Scan for the cell matching the given text and deliver its (X, Y) coordinate at center. 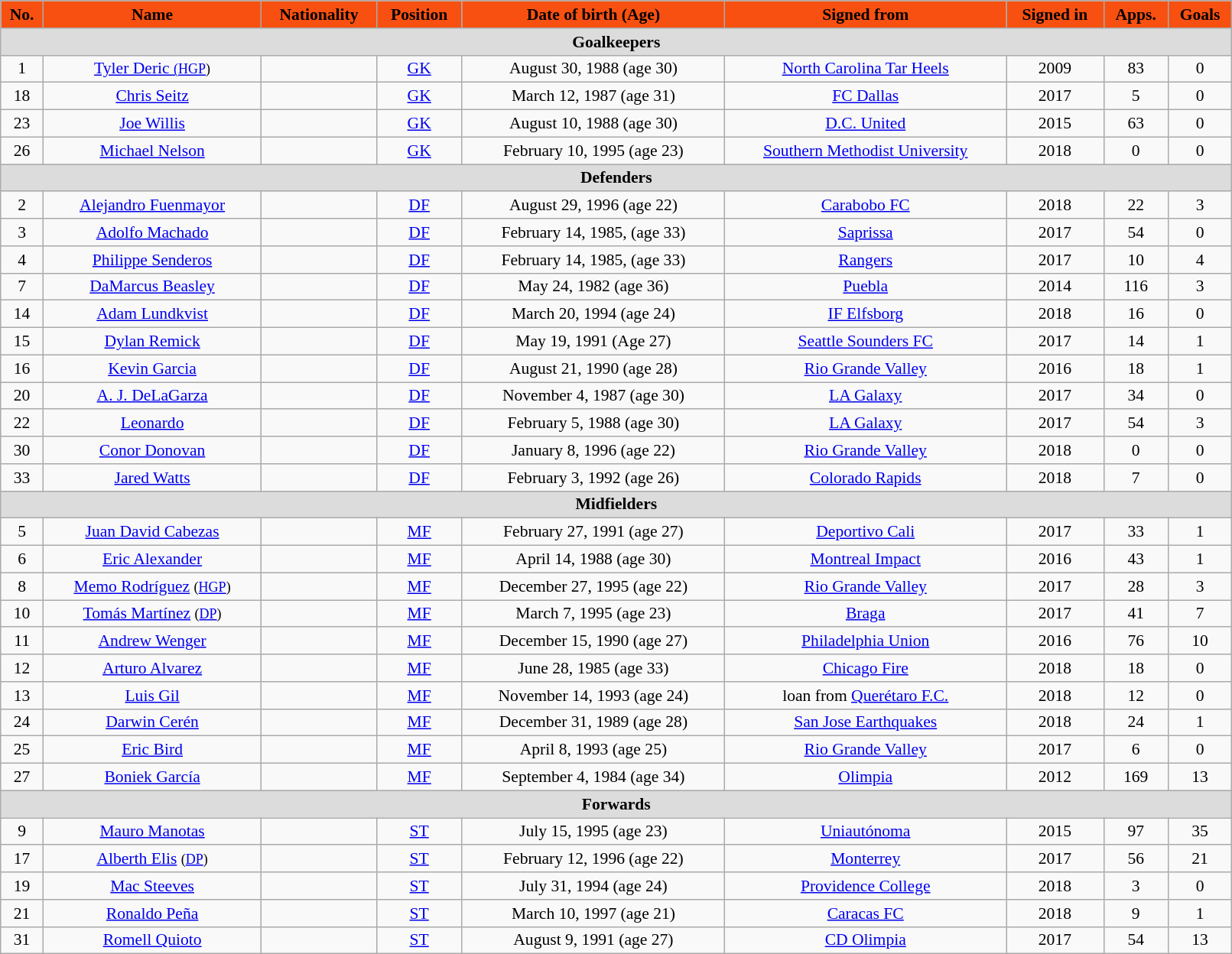
CD Olimpia (866, 940)
Romell Quioto (152, 940)
February 3, 1992 (age 26) (593, 478)
San Jose Earthquakes (866, 722)
Adolfo Machado (152, 232)
Uniautónoma (866, 832)
August 21, 1990 (age 28) (593, 368)
34 (1136, 396)
Arturo Alvarez (152, 668)
Monterrey (866, 859)
2012 (1055, 777)
Name (152, 15)
Providence College (866, 886)
A. J. DeLaGarza (152, 396)
Signed in (1055, 15)
Puebla (866, 287)
20 (22, 396)
Southern Methodist University (866, 151)
Tyler Deric (HGP) (152, 69)
28 (1136, 586)
83 (1136, 69)
Eric Bird (152, 750)
June 28, 1985 (age 33) (593, 668)
Mauro Manotas (152, 832)
August 30, 1988 (age 30) (593, 69)
November 14, 1993 (age 24) (593, 696)
Olimpia (866, 777)
Nationality (319, 15)
January 8, 1996 (age 22) (593, 450)
August 10, 1988 (age 30) (593, 124)
Joe Willis (152, 124)
Apps. (1136, 15)
FC Dallas (866, 96)
Conor Donovan (152, 450)
63 (1136, 124)
Philadelphia Union (866, 641)
Tomás Martínez (DP) (152, 614)
2014 (1055, 287)
December 27, 1995 (age 22) (593, 586)
April 8, 1993 (age 25) (593, 750)
February 12, 1996 (age 22) (593, 859)
August 29, 1996 (age 22) (593, 206)
25 (22, 750)
Defenders (616, 178)
Deportivo Cali (866, 532)
February 10, 1995 (age 23) (593, 151)
19 (22, 886)
Boniek García (152, 777)
February 5, 1988 (age 30) (593, 423)
Jared Watts (152, 478)
July 31, 1994 (age 24) (593, 886)
March 10, 1997 (age 21) (593, 913)
11 (22, 641)
Michael Nelson (152, 151)
December 15, 1990 (age 27) (593, 641)
15 (22, 342)
Position (419, 15)
Alejandro Fuenmayor (152, 206)
IF Elfsborg (866, 314)
May 19, 1991 (Age 27) (593, 342)
30 (22, 450)
July 15, 1995 (age 23) (593, 832)
Juan David Cabezas (152, 532)
97 (1136, 832)
Signed from (866, 15)
loan from Querétaro F.C. (866, 696)
Andrew Wenger (152, 641)
Memo Rodríguez (HGP) (152, 586)
August 9, 1991 (age 27) (593, 940)
Date of birth (Age) (593, 15)
35 (1200, 832)
43 (1136, 560)
February 27, 1991 (age 27) (593, 532)
September 4, 1984 (age 34) (593, 777)
Ronaldo Peña (152, 913)
Adam Lundkvist (152, 314)
Kevin Garcia (152, 368)
Dylan Remick (152, 342)
Rangers (866, 260)
April 14, 1988 (age 30) (593, 560)
November 4, 1987 (age 30) (593, 396)
17 (22, 859)
Goals (1200, 15)
76 (1136, 641)
Philippe Senderos (152, 260)
116 (1136, 287)
Colorado Rapids (866, 478)
23 (22, 124)
Goalkeepers (616, 42)
Alberth Elis (DP) (152, 859)
27 (22, 777)
Seattle Sounders FC (866, 342)
March 7, 1995 (age 23) (593, 614)
Midfielders (616, 505)
2 (22, 206)
Luis Gil (152, 696)
2009 (1055, 69)
Forwards (616, 804)
Chris Seitz (152, 96)
Saprissa (866, 232)
169 (1136, 777)
D.C. United (866, 124)
No. (22, 15)
Leonardo (152, 423)
March 12, 1987 (age 31) (593, 96)
31 (22, 940)
December 31, 1989 (age 28) (593, 722)
May 24, 1982 (age 36) (593, 287)
Darwin Cerén (152, 722)
DaMarcus Beasley (152, 287)
8 (22, 586)
56 (1136, 859)
Eric Alexander (152, 560)
March 20, 1994 (age 24) (593, 314)
Mac Steeves (152, 886)
26 (22, 151)
41 (1136, 614)
Carabobo FC (866, 206)
Braga (866, 614)
North Carolina Tar Heels (866, 69)
Montreal Impact (866, 560)
Chicago Fire (866, 668)
Caracas FC (866, 913)
